Identify which cell holds the provided text, then report its [x, y] central coordinate. 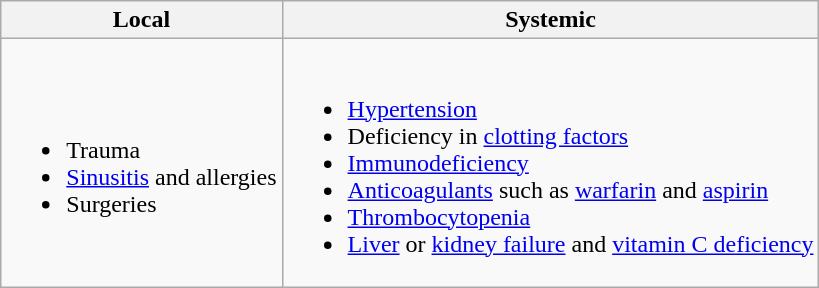
Systemic [550, 20]
TraumaSinusitis and allergiesSurgeries [142, 163]
Local [142, 20]
